From the cell containing the given text, extract its center point as (X, Y) coordinate. 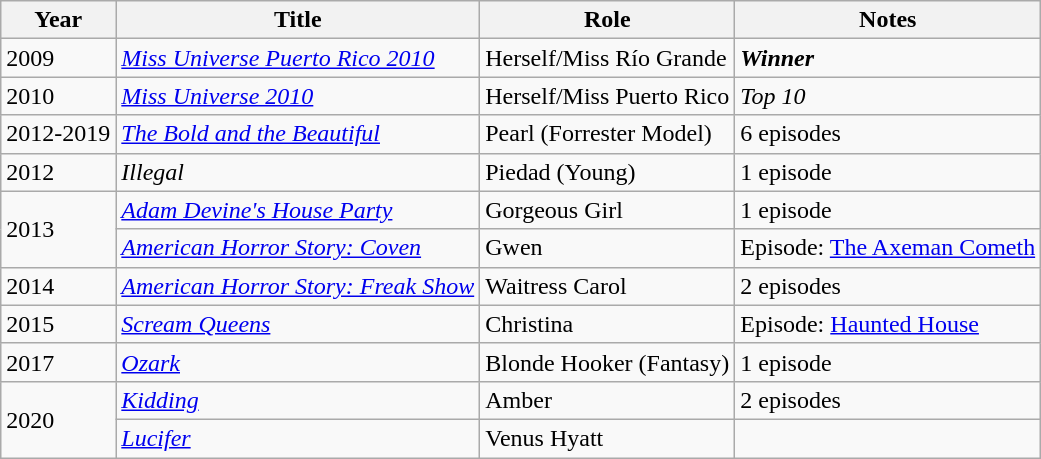
Illegal (298, 172)
Gorgeous Girl (608, 210)
Herself/Miss Puerto Rico (608, 96)
2012-2019 (58, 134)
2010 (58, 96)
Adam Devine's House Party (298, 210)
2009 (58, 58)
Title (298, 20)
Ozark (298, 362)
2015 (58, 324)
American Horror Story: Coven (298, 248)
Role (608, 20)
2014 (58, 286)
2013 (58, 229)
Piedad (Young) (608, 172)
2012 (58, 172)
Notes (888, 20)
Lucifer (298, 438)
Christina (608, 324)
Year (58, 20)
Episode: Haunted House (888, 324)
Winner (888, 58)
Blonde Hooker (Fantasy) (608, 362)
Venus Hyatt (608, 438)
Scream Queens (298, 324)
Kidding (298, 400)
Waitress Carol (608, 286)
Top 10 (888, 96)
Herself/Miss Río Grande (608, 58)
The Bold and the Beautiful (298, 134)
6 episodes (888, 134)
American Horror Story: Freak Show (298, 286)
Amber (608, 400)
Episode: The Axeman Cometh (888, 248)
2017 (58, 362)
Gwen (608, 248)
Pearl (Forrester Model) (608, 134)
2020 (58, 419)
Miss Universe 2010 (298, 96)
Miss Universe Puerto Rico 2010 (298, 58)
